Detect which cell encompasses the target text, then output its (x, y) center coordinate. 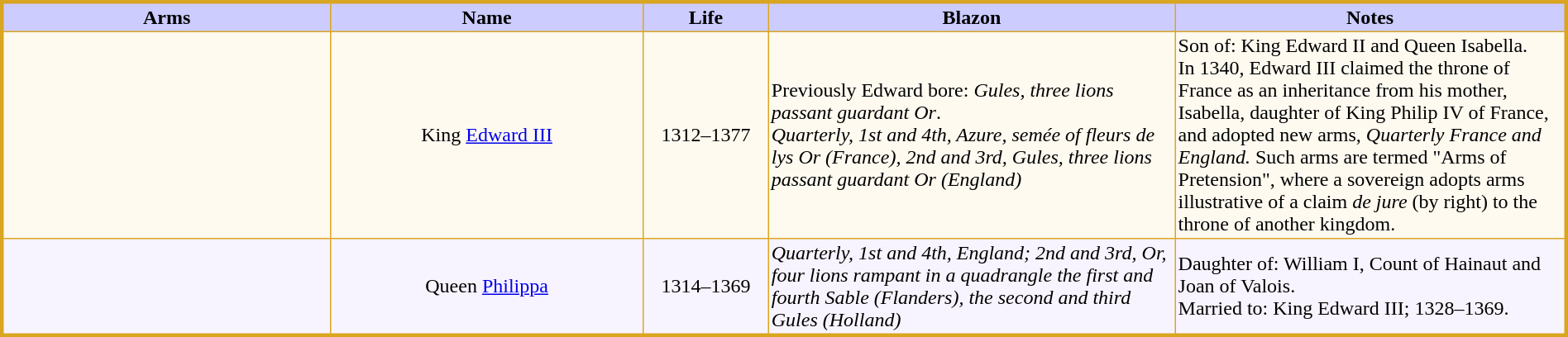
Name (486, 17)
Daughter of: William I, Count of Hainaut and Joan of Valois.Married to: King Edward III; 1328–1369. (1371, 287)
Blazon (972, 17)
Life (706, 17)
Queen Philippa (486, 287)
1314–1369 (706, 287)
King Edward III (486, 135)
Notes (1371, 17)
Arms (165, 17)
1312–1377 (706, 135)
